Output the (x, y) coordinate of the center of the cell containing the given text.  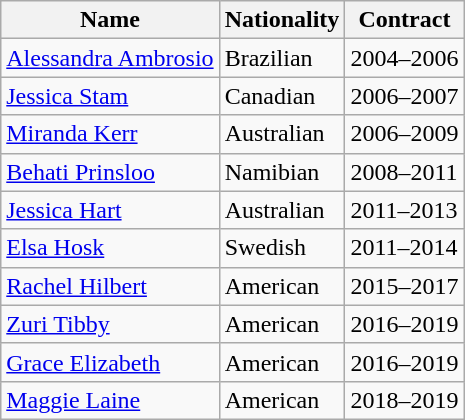
Alessandra Ambrosio (110, 58)
Grace Elizabeth (110, 362)
Namibian (282, 172)
Canadian (282, 96)
Elsa Hosk (110, 248)
2004–2006 (404, 58)
Nationality (282, 20)
Name (110, 20)
2015–2017 (404, 286)
Swedish (282, 248)
Jessica Hart (110, 210)
Jessica Stam (110, 96)
2006–2009 (404, 134)
Miranda Kerr (110, 134)
Behati Prinsloo (110, 172)
2018–2019 (404, 400)
2011–2014 (404, 248)
2008–2011 (404, 172)
2011–2013 (404, 210)
Contract (404, 20)
Maggie Laine (110, 400)
Zuri Tibby (110, 324)
2006–2007 (404, 96)
Rachel Hilbert (110, 286)
Brazilian (282, 58)
